Extract the [X, Y] coordinate from the center of the cell holding the provided text.  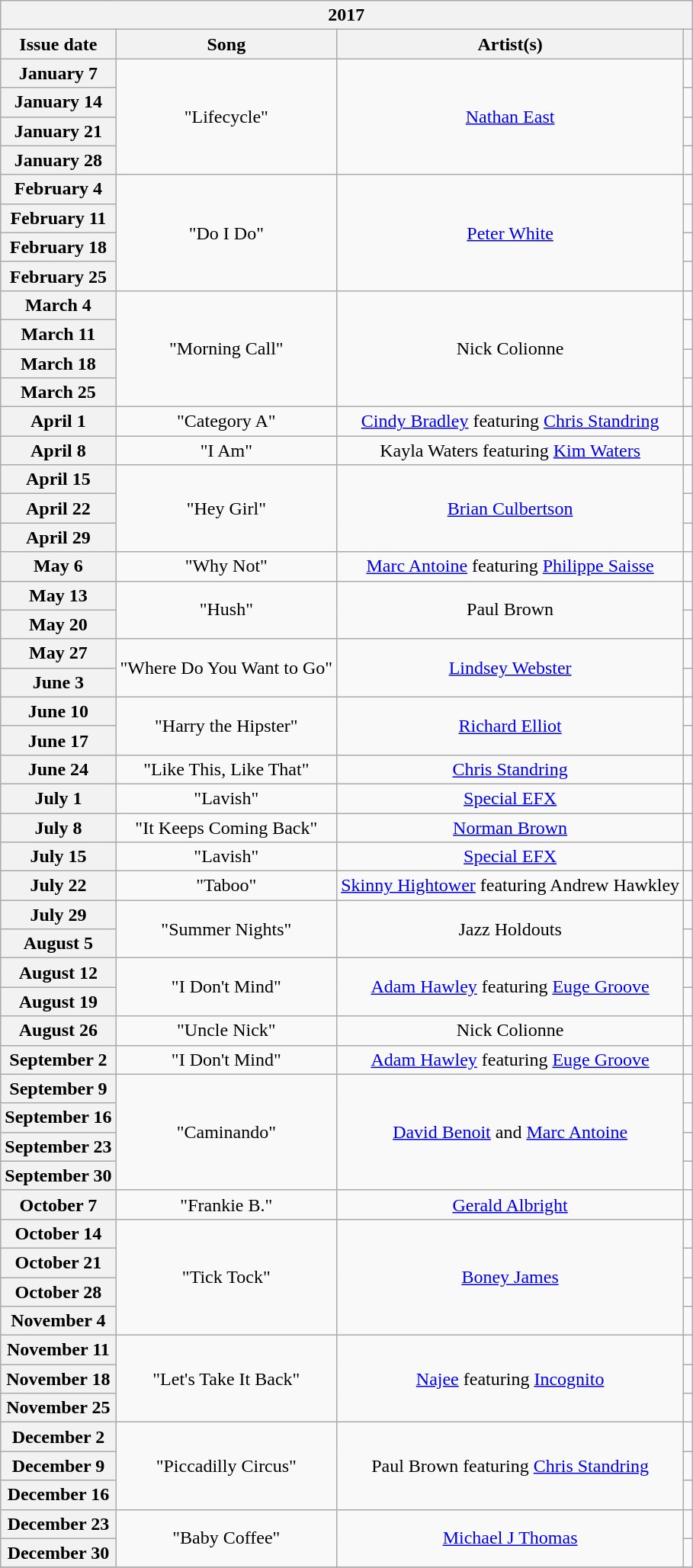
Paul Brown featuring Chris Standring [511, 1466]
October 21 [58, 1262]
"Tick Tock" [226, 1277]
December 30 [58, 1553]
February 25 [58, 276]
"Do I Do" [226, 232]
Cindy Bradley featuring Chris Standring [511, 422]
June 10 [58, 711]
"Baby Coffee" [226, 1538]
September 23 [58, 1146]
October 28 [58, 1292]
November 4 [58, 1321]
January 21 [58, 131]
July 22 [58, 886]
Najee featuring Incognito [511, 1379]
April 15 [58, 479]
Skinny Hightower featuring Andrew Hawkley [511, 886]
"Caminando" [226, 1132]
March 4 [58, 305]
December 16 [58, 1495]
November 18 [58, 1379]
February 4 [58, 189]
"Why Not" [226, 566]
Jazz Holdouts [511, 929]
September 16 [58, 1117]
July 29 [58, 915]
March 25 [58, 393]
April 8 [58, 451]
September 2 [58, 1060]
Peter White [511, 232]
Paul Brown [511, 610]
June 3 [58, 682]
September 30 [58, 1175]
July 8 [58, 827]
August 19 [58, 1002]
April 1 [58, 422]
June 24 [58, 769]
Marc Antoine featuring Philippe Saisse [511, 566]
August 12 [58, 973]
May 6 [58, 566]
"Like This, Like That" [226, 769]
Chris Standring [511, 769]
Issue date [58, 44]
"Frankie B." [226, 1204]
Kayla Waters featuring Kim Waters [511, 451]
December 23 [58, 1524]
"It Keeps Coming Back" [226, 827]
"Summer Nights" [226, 929]
Michael J Thomas [511, 1538]
October 14 [58, 1233]
Nathan East [511, 117]
January 28 [58, 160]
November 11 [58, 1350]
November 25 [58, 1408]
David Benoit and Marc Antoine [511, 1132]
"Where Do You Want to Go" [226, 668]
March 18 [58, 364]
April 22 [58, 508]
Boney James [511, 1277]
July 1 [58, 798]
October 7 [58, 1204]
"Let's Take It Back" [226, 1379]
"I Am" [226, 451]
May 27 [58, 653]
"Piccadilly Circus" [226, 1466]
April 29 [58, 537]
July 15 [58, 857]
"Morning Call" [226, 348]
June 17 [58, 740]
December 9 [58, 1466]
Brian Culbertson [511, 508]
March 11 [58, 334]
May 13 [58, 595]
"Harry the Hipster" [226, 726]
Norman Brown [511, 827]
Artist(s) [511, 44]
January 14 [58, 102]
May 20 [58, 624]
"Hey Girl" [226, 508]
December 2 [58, 1437]
Gerald Albright [511, 1204]
"Uncle Nick" [226, 1031]
January 7 [58, 73]
2017 [346, 15]
February 18 [58, 247]
Song [226, 44]
Richard Elliot [511, 726]
"Hush" [226, 610]
"Lifecycle" [226, 117]
"Category A" [226, 422]
February 11 [58, 218]
"Taboo" [226, 886]
Lindsey Webster [511, 668]
September 9 [58, 1089]
August 5 [58, 944]
August 26 [58, 1031]
